Search for the cell housing the specified text and yield its (x, y) center coordinate. 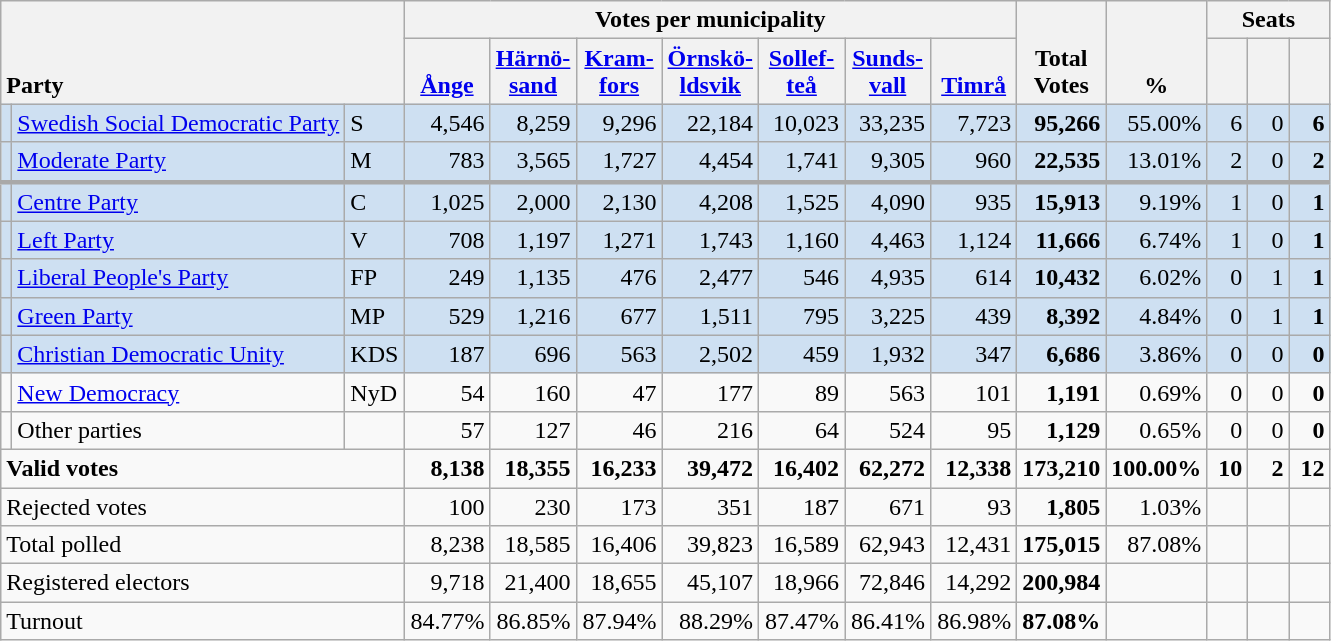
459 (802, 354)
708 (447, 240)
Total polled (202, 545)
1,160 (802, 240)
7,723 (974, 123)
18,655 (619, 583)
12,431 (974, 545)
1,129 (1062, 430)
22,535 (1062, 162)
8,392 (1062, 316)
33,235 (888, 123)
16,233 (619, 468)
795 (802, 316)
21,400 (533, 583)
Christian Democratic Unity (178, 354)
2,477 (710, 278)
10,432 (1062, 278)
1,511 (710, 316)
173 (619, 507)
Liberal People's Party (178, 278)
Seats (1268, 20)
84.77% (447, 621)
2,502 (710, 354)
1,525 (802, 202)
529 (447, 316)
175,015 (1062, 545)
1,271 (619, 240)
935 (974, 202)
16,406 (619, 545)
1,743 (710, 240)
439 (974, 316)
NyD (374, 392)
4,935 (888, 278)
100 (447, 507)
95 (974, 430)
95,266 (1062, 123)
216 (710, 430)
14,292 (974, 583)
1,727 (619, 162)
3,225 (888, 316)
1,124 (974, 240)
0.65% (1156, 430)
783 (447, 162)
9.19% (1156, 202)
677 (619, 316)
C (374, 202)
101 (974, 392)
3,565 (533, 162)
Moderate Party (178, 162)
89 (802, 392)
KDS (374, 354)
1,932 (888, 354)
46 (619, 430)
87.47% (802, 621)
86.85% (533, 621)
173,210 (1062, 468)
Votes per municipality (710, 20)
Party (202, 52)
Total Votes (1062, 52)
160 (533, 392)
54 (447, 392)
62,272 (888, 468)
177 (710, 392)
93 (974, 507)
1,191 (1062, 392)
8,138 (447, 468)
% (1156, 52)
Sollef- teå (802, 72)
Left Party (178, 240)
10,023 (802, 123)
960 (974, 162)
16,402 (802, 468)
39,823 (710, 545)
22,184 (710, 123)
10 (1228, 468)
Sunds- vall (888, 72)
18,355 (533, 468)
2,000 (533, 202)
200,984 (1062, 583)
New Democracy (178, 392)
9,296 (619, 123)
4.84% (1156, 316)
4,090 (888, 202)
45,107 (710, 583)
6.74% (1156, 240)
8,259 (533, 123)
87.94% (619, 621)
347 (974, 354)
Registered electors (202, 583)
3.86% (1156, 354)
100.00% (1156, 468)
671 (888, 507)
1,216 (533, 316)
V (374, 240)
230 (533, 507)
MP (374, 316)
696 (533, 354)
1.03% (1156, 507)
8,238 (447, 545)
Timrå (974, 72)
9,305 (888, 162)
Swedish Social Democratic Party (178, 123)
1,025 (447, 202)
0.69% (1156, 392)
476 (619, 278)
6,686 (1062, 354)
524 (888, 430)
127 (533, 430)
9,718 (447, 583)
Valid votes (202, 468)
249 (447, 278)
Other parties (178, 430)
6.02% (1156, 278)
86.41% (888, 621)
16,589 (802, 545)
15,913 (1062, 202)
Härnö- sand (533, 72)
4,454 (710, 162)
4,463 (888, 240)
55.00% (1156, 123)
Turnout (202, 621)
FP (374, 278)
88.29% (710, 621)
546 (802, 278)
Green Party (178, 316)
18,585 (533, 545)
1,197 (533, 240)
18,966 (802, 583)
351 (710, 507)
Örnskö- ldsvik (710, 72)
12 (1310, 468)
57 (447, 430)
Kram- fors (619, 72)
11,666 (1062, 240)
614 (974, 278)
M (374, 162)
2,130 (619, 202)
39,472 (710, 468)
Rejected votes (202, 507)
1,741 (802, 162)
4,546 (447, 123)
72,846 (888, 583)
1,135 (533, 278)
12,338 (974, 468)
47 (619, 392)
62,943 (888, 545)
13.01% (1156, 162)
4,208 (710, 202)
1,805 (1062, 507)
64 (802, 430)
86.98% (974, 621)
S (374, 123)
Centre Party (178, 202)
Ånge (447, 72)
